Output the (x, y) coordinate of the center of the cell containing the given text.  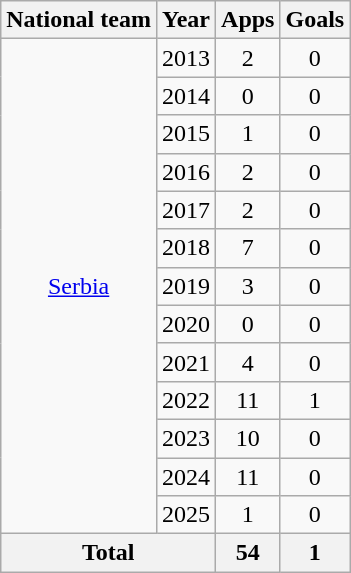
2016 (186, 172)
2024 (186, 477)
2022 (186, 400)
2017 (186, 210)
Apps (248, 20)
54 (248, 553)
2020 (186, 324)
10 (248, 438)
Serbia (79, 286)
7 (248, 248)
2025 (186, 515)
2018 (186, 248)
2023 (186, 438)
2021 (186, 362)
4 (248, 362)
National team (79, 20)
Goals (315, 20)
2013 (186, 58)
2019 (186, 286)
2015 (186, 134)
Year (186, 20)
2014 (186, 96)
3 (248, 286)
Total (108, 553)
